For the text-containing cell, return its midpoint in (x, y) coordinate format. 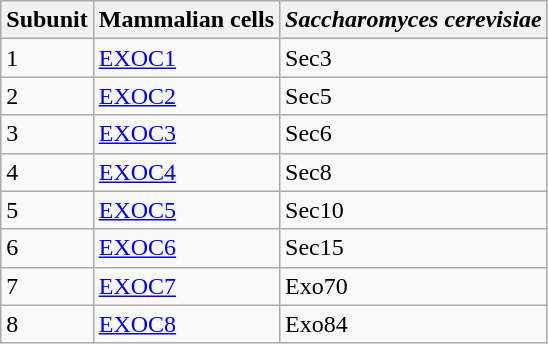
EXOC7 (186, 286)
Subunit (47, 20)
Mammalian cells (186, 20)
7 (47, 286)
Sec5 (414, 96)
Exo70 (414, 286)
EXOC4 (186, 172)
5 (47, 210)
3 (47, 134)
6 (47, 248)
Sec3 (414, 58)
Sec6 (414, 134)
Sec15 (414, 248)
2 (47, 96)
EXOC2 (186, 96)
Sec8 (414, 172)
EXOC8 (186, 324)
EXOC5 (186, 210)
EXOC1 (186, 58)
1 (47, 58)
8 (47, 324)
EXOC6 (186, 248)
Saccharomyces cerevisiae (414, 20)
EXOC3 (186, 134)
Exo84 (414, 324)
4 (47, 172)
Sec10 (414, 210)
